Return [x, y] of the center of cell containing provided text 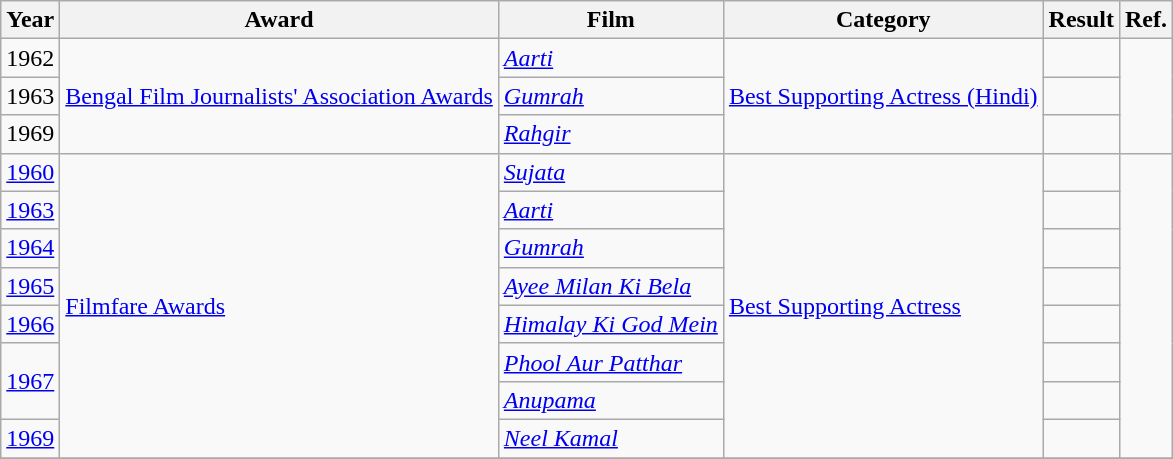
Sujata [610, 172]
Phool Aur Patthar [610, 362]
1960 [30, 172]
Best Supporting Actress (Hindi) [883, 96]
Category [883, 20]
1967 [30, 381]
1962 [30, 58]
Himalay Ki God Mein [610, 324]
1965 [30, 286]
Best Supporting Actress [883, 305]
Result [1081, 20]
Anupama [610, 400]
Award [280, 20]
Year [30, 20]
Film [610, 20]
Ayee Milan Ki Bela [610, 286]
1966 [30, 324]
Filmfare Awards [280, 305]
Bengal Film Journalists' Association Awards [280, 96]
1964 [30, 248]
Neel Kamal [610, 438]
Rahgir [610, 134]
Ref. [1146, 20]
